For the text-containing cell, return its midpoint in (X, Y) coordinate format. 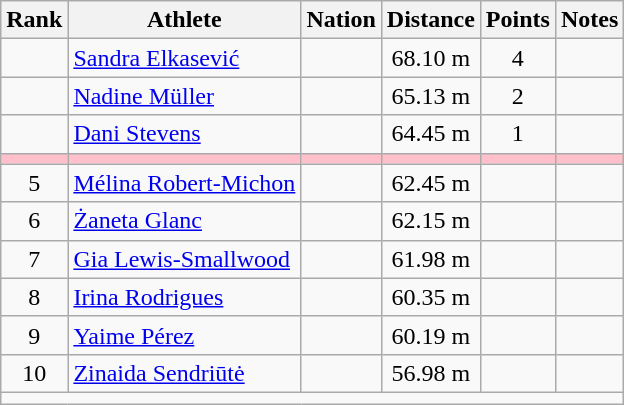
64.45 m (430, 134)
5 (34, 183)
4 (518, 58)
65.13 m (430, 96)
Nadine Müller (184, 96)
Nation (341, 20)
Żaneta Glanc (184, 221)
56.98 m (430, 373)
1 (518, 134)
Notes (589, 20)
Distance (430, 20)
10 (34, 373)
60.35 m (430, 297)
Irina Rodrigues (184, 297)
68.10 m (430, 58)
6 (34, 221)
2 (518, 96)
Athlete (184, 20)
60.19 m (430, 335)
Mélina Robert-Michon (184, 183)
62.15 m (430, 221)
9 (34, 335)
7 (34, 259)
Gia Lewis-Smallwood (184, 259)
Rank (34, 20)
Zinaida Sendriūtė (184, 373)
Sandra Elkasević (184, 58)
8 (34, 297)
Points (518, 20)
62.45 m (430, 183)
Dani Stevens (184, 134)
Yaime Pérez (184, 335)
61.98 m (430, 259)
